Find where the given text appears and provide that cell's center as (X, Y) coordinate. 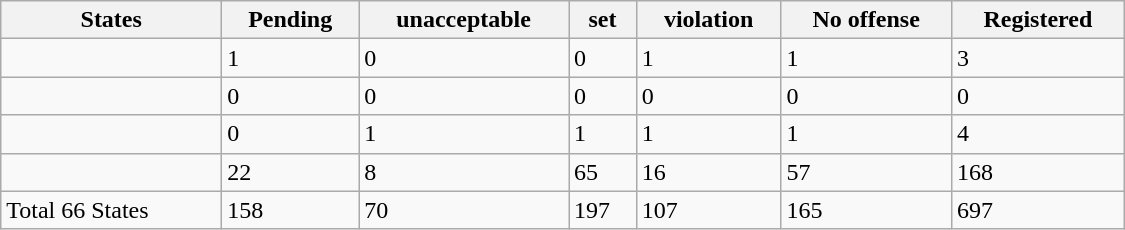
165 (866, 210)
Registered (1038, 20)
4 (1038, 134)
197 (603, 210)
70 (464, 210)
65 (603, 172)
158 (290, 210)
16 (708, 172)
57 (866, 172)
States (112, 20)
unacceptable (464, 20)
No offense (866, 20)
107 (708, 210)
22 (290, 172)
168 (1038, 172)
set (603, 20)
8 (464, 172)
violation (708, 20)
3 (1038, 58)
697 (1038, 210)
Pending (290, 20)
Total 66 States (112, 210)
